Locate the cell with the specified text and output its [x, y] center coordinate. 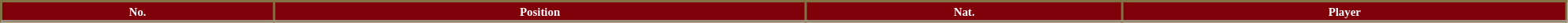
Position [540, 11]
No. [138, 11]
Player [1344, 11]
Nat. [964, 11]
